Return the (x, y) coordinate for the center point of the cell that contains the specified text.  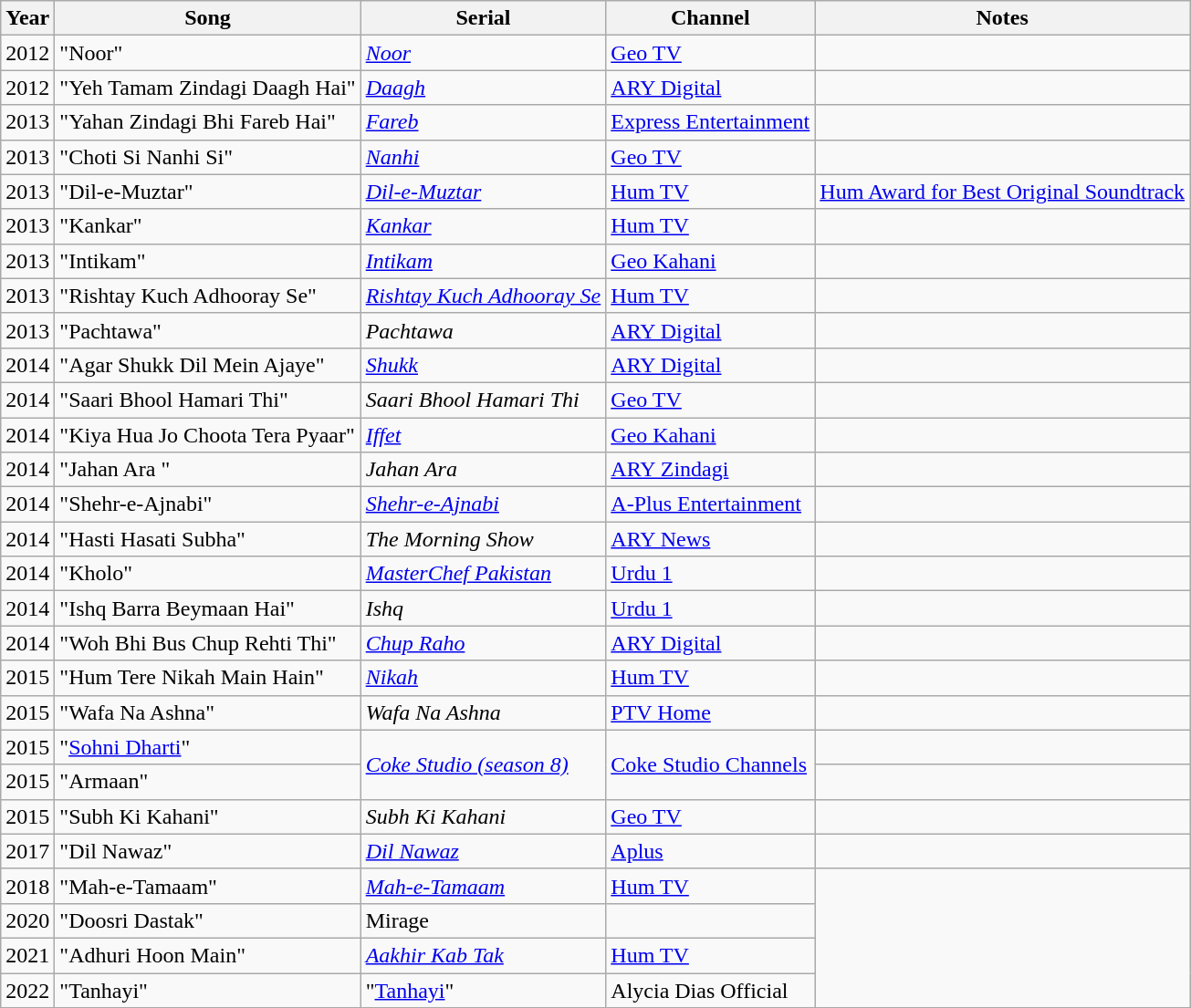
2021 (27, 955)
Serial (484, 18)
ARY Zindagi (710, 470)
Dil-e-Muztar (484, 192)
"Woh Bhi Bus Chup Rehti Thi" (208, 643)
Ishq (484, 608)
"Kiya Hua Jo Choota Tera Pyaar" (208, 435)
Shukk (484, 365)
2022 (27, 990)
Nanhi (484, 157)
Chup Raho (484, 643)
Subh Ki Kahani (484, 816)
Alycia Dias Official (710, 990)
"Hasti Hasati Subha" (208, 539)
"Adhuri Hoon Main" (208, 955)
Intikam (484, 261)
"Choti Si Nanhi Si" (208, 157)
Song (208, 18)
"Saari Bhool Hamari Thi" (208, 400)
"Armaan" (208, 782)
Saari Bhool Hamari Thi (484, 400)
Channel (710, 18)
Hum Award for Best Original Soundtrack (1002, 192)
Rishtay Kuch Adhooray Se (484, 296)
Kankar (484, 226)
"Pachtawa" (208, 330)
Mah-e-Tamaam (484, 886)
"Yahan Zindagi Bhi Fareb Hai" (208, 122)
PTV Home (710, 712)
Iffet (484, 435)
Year (27, 18)
"Wafa Na Ashna" (208, 712)
Jahan Ara (484, 470)
"Intikam" (208, 261)
"Shehr-e-Ajnabi" (208, 504)
Fareb (484, 122)
Aakhir Kab Tak (484, 955)
A-Plus Entertainment (710, 504)
"Agar Shukk Dil Mein Ajaye" (208, 365)
"Rishtay Kuch Adhooray Se" (208, 296)
2018 (27, 886)
ARY News (710, 539)
"Doosri Dastak" (208, 920)
Daagh (484, 88)
2020 (27, 920)
"Dil-e-Muztar" (208, 192)
"Subh Ki Kahani" (208, 816)
Shehr-e-Ajnabi (484, 504)
"Kholo" (208, 574)
Dil Nawaz (484, 851)
"Yeh Tamam Zindagi Daagh Hai" (208, 88)
2017 (27, 851)
Coke Studio (season 8) (484, 764)
Coke Studio Channels (710, 764)
Wafa Na Ashna (484, 712)
Pachtawa (484, 330)
"Sohni Dharti" (208, 747)
"Dil Nawaz" (208, 851)
MasterChef Pakistan (484, 574)
Noor (484, 53)
"Hum Tere Nikah Main Hain" (208, 678)
Nikah (484, 678)
"Jahan Ara " (208, 470)
The Morning Show (484, 539)
"Noor" (208, 53)
"Mah-e-Tamaam" (208, 886)
Notes (1002, 18)
"Kankar" (208, 226)
Express Entertainment (710, 122)
Aplus (710, 851)
"Ishq Barra Beymaan Hai" (208, 608)
Mirage (484, 920)
